Capture the cell that displays the provided text and extract its (X, Y) central coordinate. 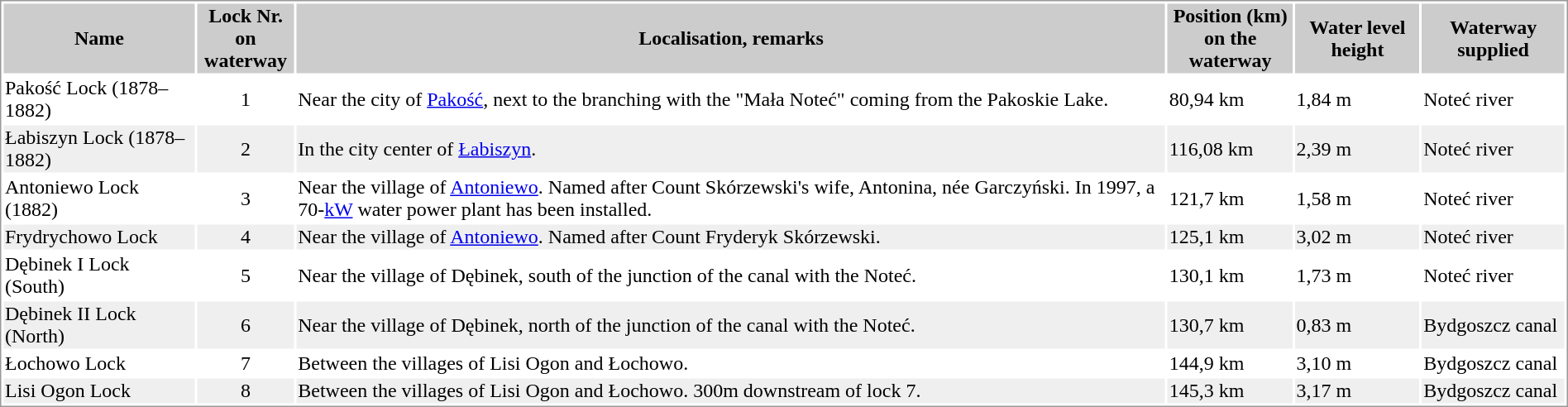
Antoniewo Lock (1882) (99, 199)
8 (245, 391)
Near the village of Antoniewo. Named after Count Fryderyk Skórzewski. (731, 237)
Pakość Lock (1878–1882) (99, 99)
Localisation, remarks (731, 38)
Near the village of Dębinek, north of the junction of the canal with the Noteć. (731, 324)
3,17 m (1358, 391)
Between the villages of Lisi Ogon and Łochowo. (731, 363)
3 (245, 199)
Position (km)on the waterway (1231, 38)
7 (245, 363)
116,08 km (1231, 149)
6 (245, 324)
Łochowo Lock (99, 363)
125,1 km (1231, 237)
0,83 m (1358, 324)
145,3 km (1231, 391)
1,73 m (1358, 275)
Lock Nr. onwaterway (245, 38)
Water level height (1358, 38)
Near the village of Antoniewo. Named after Count Skórzewski's wife, Antonina, née Garczyński. In 1997, a 70-kW water power plant has been installed. (731, 199)
4 (245, 237)
Łabiszyn Lock (1878–1882) (99, 149)
Dębinek I Lock (South) (99, 275)
144,9 km (1231, 363)
121,7 km (1231, 199)
Between the villages of Lisi Ogon and Łochowo. 300m downstream of lock 7. (731, 391)
Lisi Ogon Lock (99, 391)
Near the city of Pakość, next to the branching with the "Mała Noteć" coming from the Pakoskie Lake. (731, 99)
2 (245, 149)
3,02 m (1358, 237)
80,94 km (1231, 99)
5 (245, 275)
3,10 m (1358, 363)
1,84 m (1358, 99)
1,58 m (1358, 199)
130,7 km (1231, 324)
Waterway supplied (1494, 38)
130,1 km (1231, 275)
Frydrychowo Lock (99, 237)
In the city center of Łabiszyn. (731, 149)
Name (99, 38)
Near the village of Dębinek, south of the junction of the canal with the Noteć. (731, 275)
2,39 m (1358, 149)
1 (245, 99)
Dębinek II Lock (North) (99, 324)
